For the text-containing cell, return its midpoint in (X, Y) coordinate format. 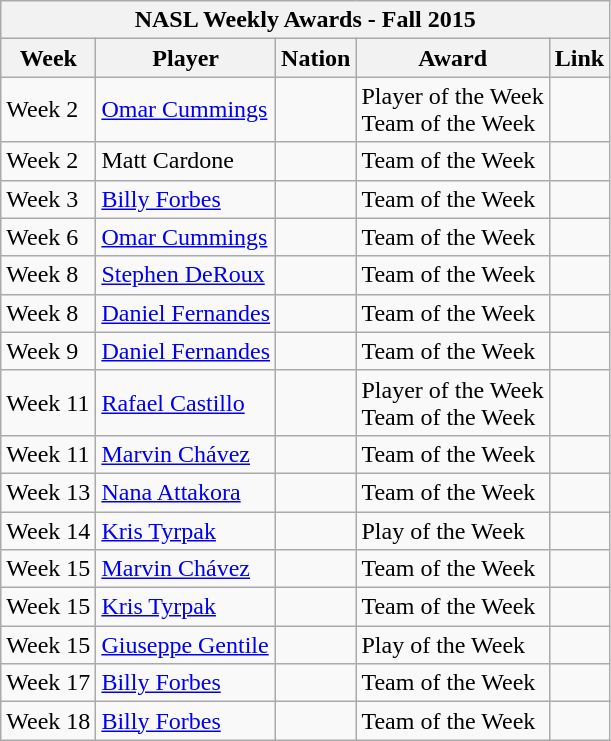
Stephen DeRoux (186, 275)
Week 18 (48, 721)
Week (48, 58)
Week 14 (48, 531)
Week 3 (48, 199)
Player (186, 58)
Award (452, 58)
Week 17 (48, 683)
Week 6 (48, 237)
Matt Cardone (186, 161)
Week 9 (48, 351)
NASL Weekly Awards - Fall 2015 (306, 20)
Rafael Castillo (186, 402)
Nana Attakora (186, 492)
Nation (316, 58)
Link (579, 58)
Week 13 (48, 492)
Giuseppe Gentile (186, 645)
